Identify which cell holds the provided text, then report its (X, Y) central coordinate. 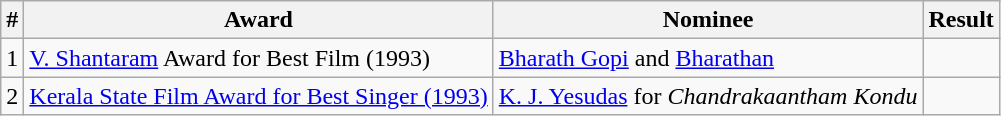
K. J. Yesudas for Chandrakaantham Kondu (708, 96)
Kerala State Film Award for Best Singer (1993) (258, 96)
Nominee (708, 20)
V. Shantaram Award for Best Film (1993) (258, 58)
Bharath Gopi and Bharathan (708, 58)
# (12, 20)
Result (961, 20)
Award (258, 20)
2 (12, 96)
1 (12, 58)
